For the text-containing cell, return its midpoint in (X, Y) coordinate format. 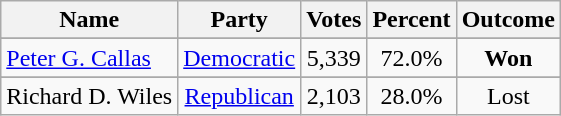
Name (90, 20)
Peter G. Callas (90, 58)
Richard D. Wiles (90, 96)
72.0% (412, 58)
Votes (334, 20)
Outcome (508, 20)
Democratic (240, 58)
Percent (412, 20)
Won (508, 58)
28.0% (412, 96)
Republican (240, 96)
2,103 (334, 96)
5,339 (334, 58)
Party (240, 20)
Lost (508, 96)
